Return the [X, Y] coordinate for the center point of the cell that contains the specified text.  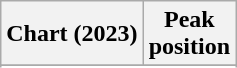
Chart (2023) [72, 34]
Peakposition [189, 34]
